Identify which cell holds the provided text, then report its (x, y) central coordinate. 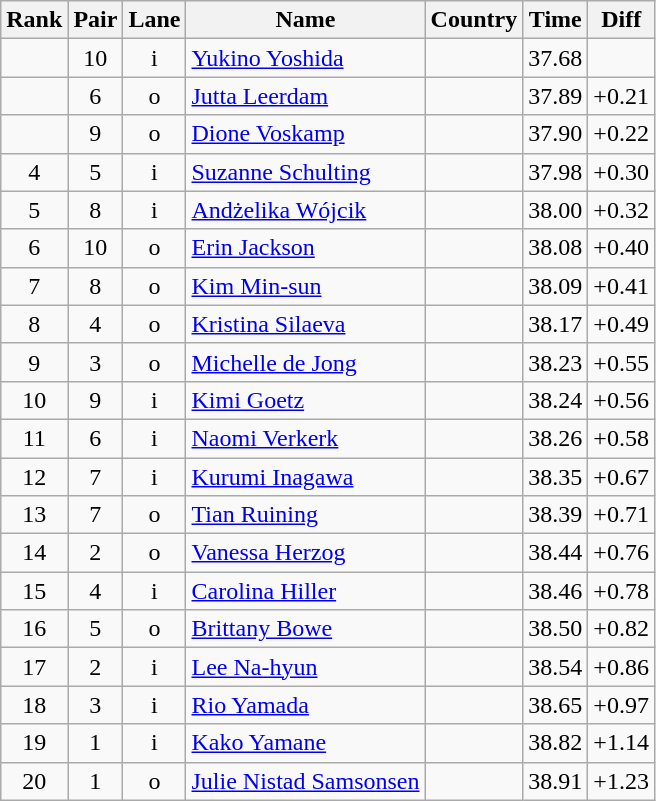
14 (34, 553)
+0.21 (622, 96)
Pair (96, 20)
Suzanne Schulting (306, 172)
+0.32 (622, 210)
18 (34, 705)
Diff (622, 20)
Kako Yamane (306, 743)
Brittany Bowe (306, 629)
+0.40 (622, 248)
38.08 (556, 248)
Tian Ruining (306, 515)
+0.49 (622, 324)
19 (34, 743)
38.50 (556, 629)
38.91 (556, 781)
Michelle de Jong (306, 362)
+0.76 (622, 553)
37.90 (556, 134)
Country (474, 20)
38.82 (556, 743)
Jutta Leerdam (306, 96)
+0.86 (622, 667)
38.65 (556, 705)
Kimi Goetz (306, 400)
+0.78 (622, 591)
38.26 (556, 438)
38.54 (556, 667)
Lane (154, 20)
+0.97 (622, 705)
Carolina Hiller (306, 591)
38.17 (556, 324)
Julie Nistad Samsonsen (306, 781)
+0.55 (622, 362)
Erin Jackson (306, 248)
37.68 (556, 58)
37.89 (556, 96)
Kurumi Inagawa (306, 477)
11 (34, 438)
15 (34, 591)
+0.82 (622, 629)
38.44 (556, 553)
20 (34, 781)
38.46 (556, 591)
+0.67 (622, 477)
Lee Na-hyun (306, 667)
+0.56 (622, 400)
Kim Min-sun (306, 286)
17 (34, 667)
Vanessa Herzog (306, 553)
Rio Yamada (306, 705)
Time (556, 20)
+0.41 (622, 286)
Kristina Silaeva (306, 324)
12 (34, 477)
38.23 (556, 362)
+0.22 (622, 134)
38.24 (556, 400)
38.00 (556, 210)
16 (34, 629)
13 (34, 515)
+1.14 (622, 743)
Name (306, 20)
Andżelika Wójcik (306, 210)
38.39 (556, 515)
38.35 (556, 477)
+0.71 (622, 515)
+0.58 (622, 438)
38.09 (556, 286)
Rank (34, 20)
37.98 (556, 172)
Naomi Verkerk (306, 438)
+1.23 (622, 781)
Yukino Yoshida (306, 58)
Dione Voskamp (306, 134)
+0.30 (622, 172)
